Scan for the cell matching the given text and deliver its (x, y) coordinate at center. 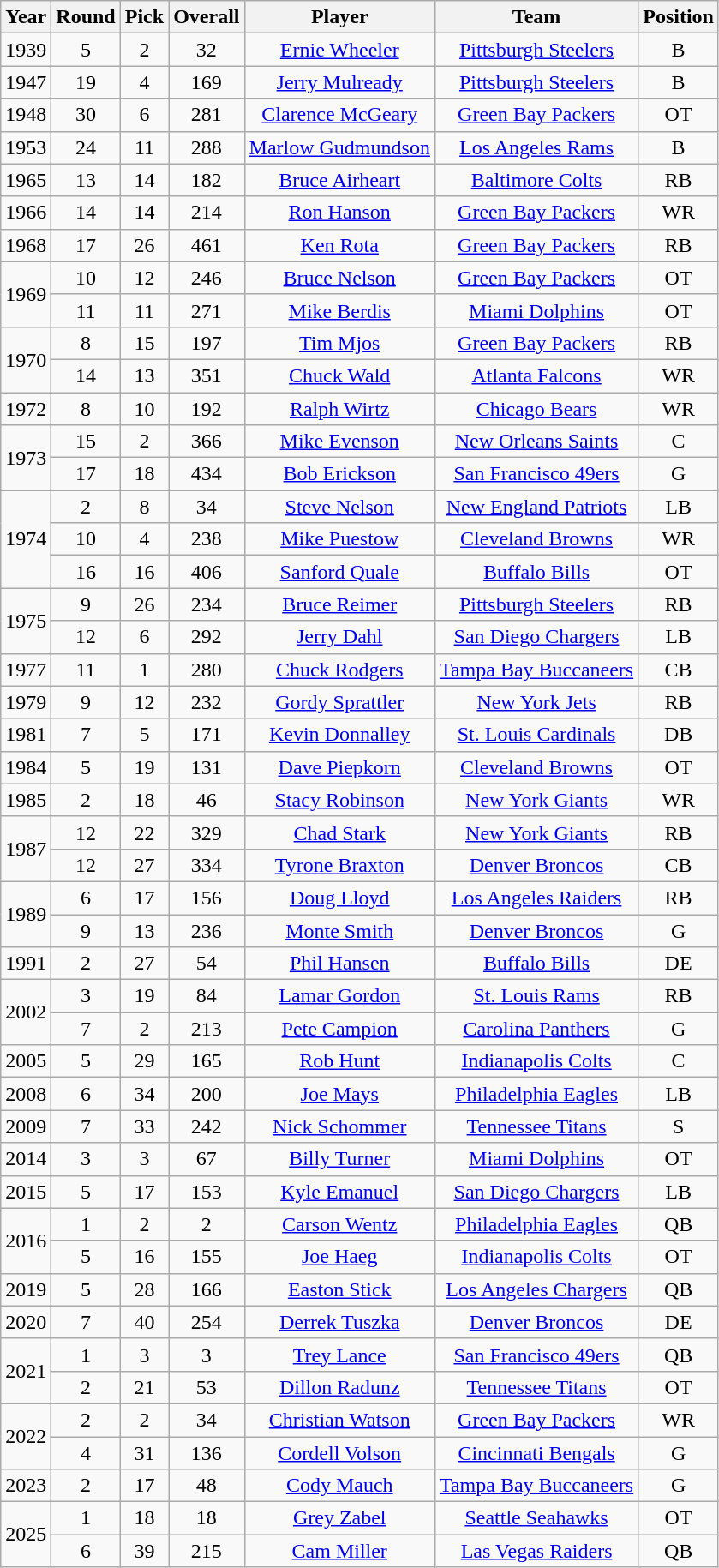
2009 (26, 1126)
Atlanta Falcons (536, 375)
Tyrone Braxton (339, 865)
Christian Watson (339, 1420)
366 (207, 442)
84 (207, 996)
2025 (26, 1535)
Round (86, 17)
292 (207, 637)
2020 (26, 1322)
St. Louis Rams (536, 996)
215 (207, 1551)
Marlow Gudmundson (339, 147)
Mike Evenson (339, 442)
153 (207, 1192)
Carson Wentz (339, 1224)
156 (207, 898)
171 (207, 735)
Cody Mauch (339, 1486)
Kevin Donnalley (339, 735)
461 (207, 245)
Team (536, 17)
Phil Hansen (339, 964)
182 (207, 180)
234 (207, 604)
2016 (26, 1241)
1970 (26, 359)
31 (144, 1453)
1953 (26, 147)
Gordy Sprattler (339, 702)
165 (207, 1061)
Billy Turner (339, 1159)
Rob Hunt (339, 1061)
28 (144, 1289)
S (679, 1126)
Carolina Panthers (536, 1029)
32 (207, 50)
Player (339, 17)
2005 (26, 1061)
Mike Berdis (339, 310)
Derrek Tuszka (339, 1322)
Pick (144, 17)
Year (26, 17)
1965 (26, 180)
2002 (26, 1012)
281 (207, 115)
1966 (26, 213)
434 (207, 474)
67 (207, 1159)
Cam Miller (339, 1551)
Bruce Airheart (339, 180)
53 (207, 1387)
Position (679, 17)
214 (207, 213)
2021 (26, 1371)
155 (207, 1257)
Stacy Robinson (339, 800)
2008 (26, 1094)
New York Jets (536, 702)
Grey Zabel (339, 1518)
Kyle Emanuel (339, 1192)
Monte Smith (339, 930)
166 (207, 1289)
Tim Mjos (339, 343)
Los Angeles Raiders (536, 898)
Easton Stick (339, 1289)
Clarence McGeary (339, 115)
192 (207, 409)
Joe Mays (339, 1094)
1981 (26, 735)
197 (207, 343)
Chad Stark (339, 832)
169 (207, 82)
Jerry Mulready (339, 82)
1991 (26, 964)
242 (207, 1126)
Cordell Volson (339, 1453)
1973 (26, 458)
1985 (26, 800)
351 (207, 375)
1947 (26, 82)
254 (207, 1322)
Lamar Gordon (339, 996)
Bob Erickson (339, 474)
New Orleans Saints (536, 442)
406 (207, 572)
136 (207, 1453)
46 (207, 800)
Doug Lloyd (339, 898)
Cincinnati Bengals (536, 1453)
40 (144, 1322)
30 (86, 115)
Chicago Bears (536, 409)
2023 (26, 1486)
232 (207, 702)
33 (144, 1126)
24 (86, 147)
Overall (207, 17)
Jerry Dahl (339, 637)
1939 (26, 50)
131 (207, 767)
246 (207, 278)
334 (207, 865)
Ernie Wheeler (339, 50)
Pete Campion (339, 1029)
DB (679, 735)
2015 (26, 1192)
Ron Hanson (339, 213)
Los Angeles Chargers (536, 1289)
22 (144, 832)
Baltimore Colts (536, 180)
54 (207, 964)
Ralph Wirtz (339, 409)
271 (207, 310)
1975 (26, 621)
New England Patriots (536, 507)
Las Vegas Raiders (536, 1551)
Los Angeles Rams (536, 147)
Bruce Nelson (339, 278)
329 (207, 832)
200 (207, 1094)
Sanford Quale (339, 572)
213 (207, 1029)
238 (207, 539)
2014 (26, 1159)
2022 (26, 1436)
1974 (26, 539)
21 (144, 1387)
Mike Puestow (339, 539)
280 (207, 670)
Chuck Wald (339, 375)
Steve Nelson (339, 507)
288 (207, 147)
Dave Piepkorn (339, 767)
48 (207, 1486)
Nick Schommer (339, 1126)
1984 (26, 767)
St. Louis Cardinals (536, 735)
Trey Lance (339, 1355)
1987 (26, 849)
1972 (26, 409)
236 (207, 930)
1979 (26, 702)
39 (144, 1551)
Dillon Radunz (339, 1387)
Bruce Reimer (339, 604)
1968 (26, 245)
1948 (26, 115)
1969 (26, 294)
2019 (26, 1289)
1989 (26, 914)
Joe Haeg (339, 1257)
1977 (26, 670)
Seattle Seahawks (536, 1518)
Chuck Rodgers (339, 670)
29 (144, 1061)
Ken Rota (339, 245)
